Return [X, Y] of the center of cell containing provided text 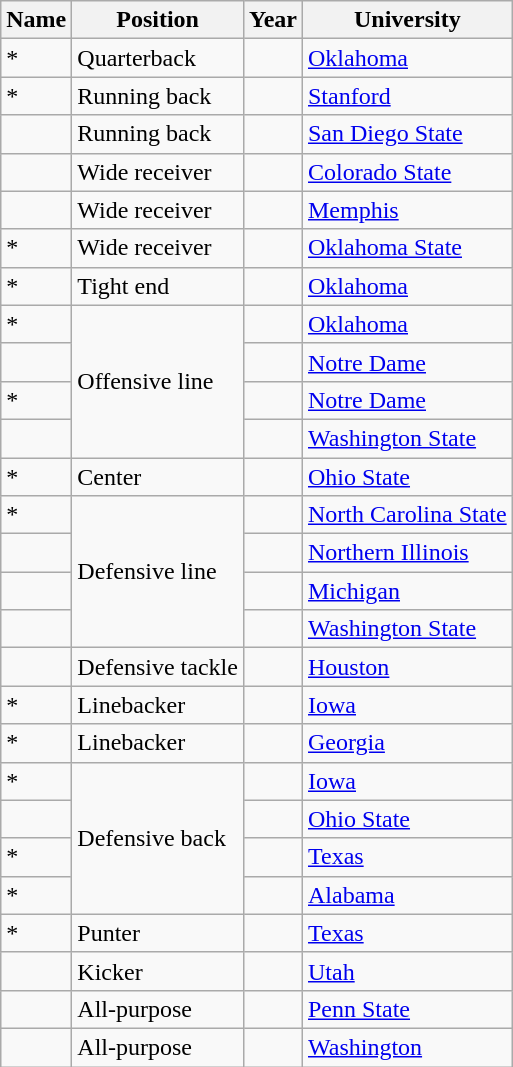
Memphis [407, 210]
Northern Illinois [407, 553]
Oklahoma State [407, 248]
Center [158, 477]
Alabama [407, 895]
University [407, 20]
Defensive line [158, 572]
Punter [158, 933]
North Carolina State [407, 515]
Georgia [407, 743]
Michigan [407, 591]
Position [158, 20]
Utah [407, 971]
Defensive back [158, 838]
Colorado State [407, 172]
Tight end [158, 286]
Name [36, 20]
Quarterback [158, 58]
Houston [407, 667]
Kicker [158, 971]
Washington [407, 1047]
Offensive line [158, 381]
Defensive tackle [158, 667]
Year [272, 20]
Penn State [407, 1009]
San Diego State [407, 134]
Stanford [407, 96]
